Pinpoint the cell where the given text exists, returning its [X, Y] midpoint coordinate. 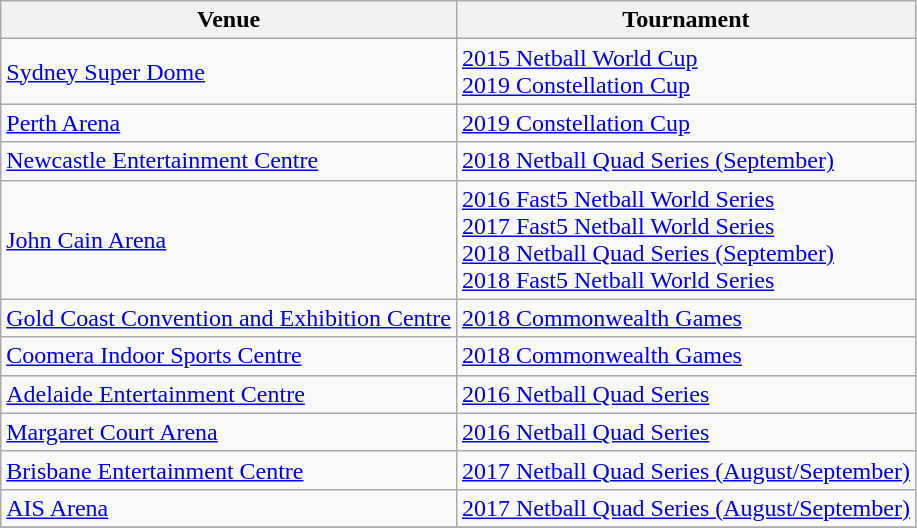
Newcastle Entertainment Centre [229, 161]
AIS Arena [229, 508]
Gold Coast Convention and Exhibition Centre [229, 318]
Coomera Indoor Sports Centre [229, 356]
2016 Fast5 Netball World Series2017 Fast5 Netball World Series2018 Netball Quad Series (September)2018 Fast5 Netball World Series [686, 240]
Perth Arena [229, 123]
2015 Netball World Cup2019 Constellation Cup [686, 72]
Adelaide Entertainment Centre [229, 394]
2018 Netball Quad Series (September) [686, 161]
Venue [229, 20]
Tournament [686, 20]
2019 Constellation Cup [686, 123]
John Cain Arena [229, 240]
Sydney Super Dome [229, 72]
Margaret Court Arena [229, 432]
Brisbane Entertainment Centre [229, 470]
